Detect which cell encompasses the target text, then output its (x, y) center coordinate. 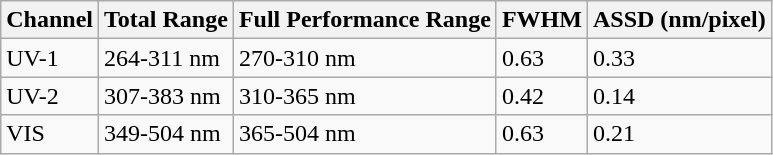
264-311 nm (166, 58)
Total Range (166, 20)
Full Performance Range (364, 20)
VIS (50, 134)
0.14 (679, 96)
349-504 nm (166, 134)
365-504 nm (364, 134)
FWHM (542, 20)
310-365 nm (364, 96)
UV-1 (50, 58)
0.42 (542, 96)
UV-2 (50, 96)
307-383 nm (166, 96)
Channel (50, 20)
0.33 (679, 58)
270-310 nm (364, 58)
ASSD (nm/pixel) (679, 20)
0.21 (679, 134)
